Determine the [X, Y] coordinate at the center of the cell enclosing the given text.  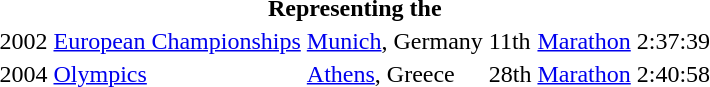
Marathon [584, 41]
European Championships [177, 41]
11th [510, 41]
Munich, Germany [394, 41]
